Search for the cell housing the specified text and yield its (x, y) center coordinate. 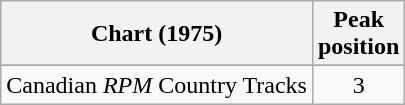
3 (358, 85)
Canadian RPM Country Tracks (157, 85)
Peakposition (358, 34)
Chart (1975) (157, 34)
